Capture the cell that displays the provided text and extract its [X, Y] central coordinate. 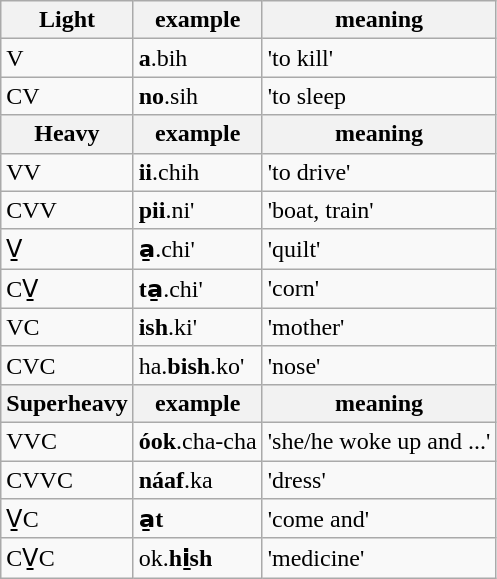
V̱ [67, 249]
'quilt' [379, 249]
'come and' [379, 519]
no.sih [198, 96]
'she/he woke up and ...' [379, 441]
CV̱ [67, 289]
a̱t [198, 519]
V [67, 58]
'mother' [379, 327]
ish.ki' [198, 327]
'nose' [379, 365]
CVC [67, 365]
CV [67, 96]
'to drive' [379, 172]
CVVC [67, 479]
ha.bish.ko' [198, 365]
a̱.chi' [198, 249]
CV̱C [67, 558]
VVC [67, 441]
VC [67, 327]
Superheavy [67, 403]
'corn' [379, 289]
ta̱.chi' [198, 289]
CVV [67, 210]
ok.hi̱sh [198, 558]
ii.chih [198, 172]
'to kill' [379, 58]
a.bih [198, 58]
óok.cha-cha [198, 441]
'to sleep [379, 96]
náaf.ka [198, 479]
pii.ni' [198, 210]
'dress' [379, 479]
'medicine' [379, 558]
Light [67, 20]
V̱C [67, 519]
VV [67, 172]
Heavy [67, 134]
'boat, train' [379, 210]
